Locate the cell with the specified text and output its [x, y] center coordinate. 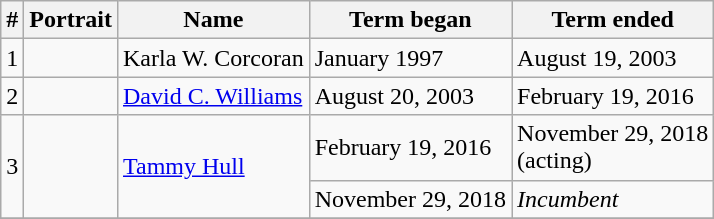
Tammy Hull [213, 166]
1 [12, 58]
November 29, 2018(acting) [613, 148]
Name [213, 20]
Portrait [71, 20]
Karla W. Corcoran [213, 58]
August 19, 2003 [613, 58]
January 1997 [410, 58]
November 29, 2018 [410, 199]
3 [12, 166]
Term began [410, 20]
Incumbent [613, 199]
August 20, 2003 [410, 96]
Term ended [613, 20]
David C. Williams [213, 96]
# [12, 20]
2 [12, 96]
